From the cell containing the given text, extract its center point as (X, Y) coordinate. 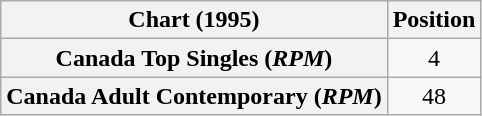
Position (434, 20)
48 (434, 96)
Canada Top Singles (RPM) (194, 58)
4 (434, 58)
Canada Adult Contemporary (RPM) (194, 96)
Chart (1995) (194, 20)
